Pinpoint the cell where the given text exists, returning its (x, y) midpoint coordinate. 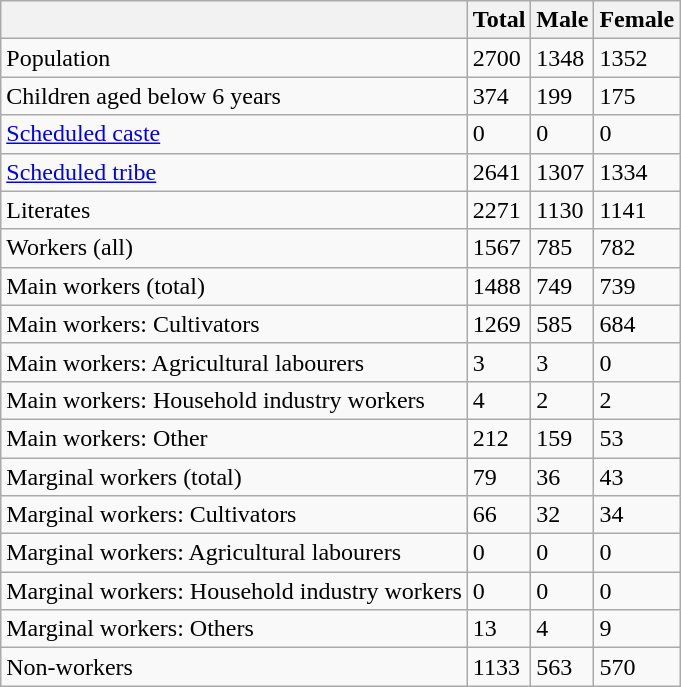
739 (637, 286)
Marginal workers: Others (234, 629)
199 (562, 96)
36 (562, 477)
1307 (562, 172)
43 (637, 477)
212 (499, 438)
1269 (499, 324)
684 (637, 324)
2641 (499, 172)
570 (637, 667)
1334 (637, 172)
Non-workers (234, 667)
785 (562, 248)
749 (562, 286)
32 (562, 515)
Marginal workers (total) (234, 477)
Female (637, 20)
2700 (499, 58)
Population (234, 58)
1141 (637, 210)
Total (499, 20)
Literates (234, 210)
Male (562, 20)
159 (562, 438)
13 (499, 629)
79 (499, 477)
374 (499, 96)
1352 (637, 58)
Main workers: Other (234, 438)
1488 (499, 286)
9 (637, 629)
1130 (562, 210)
Scheduled caste (234, 134)
Marginal workers: Household industry workers (234, 591)
Main workers: Household industry workers (234, 400)
2271 (499, 210)
563 (562, 667)
Marginal workers: Agricultural labourers (234, 553)
34 (637, 515)
66 (499, 515)
1567 (499, 248)
Marginal workers: Cultivators (234, 515)
Main workers: Agricultural labourers (234, 362)
Children aged below 6 years (234, 96)
Main workers: Cultivators (234, 324)
782 (637, 248)
Main workers (total) (234, 286)
1348 (562, 58)
Workers (all) (234, 248)
Scheduled tribe (234, 172)
1133 (499, 667)
175 (637, 96)
585 (562, 324)
53 (637, 438)
